Detect which cell encompasses the target text, then output its [x, y] center coordinate. 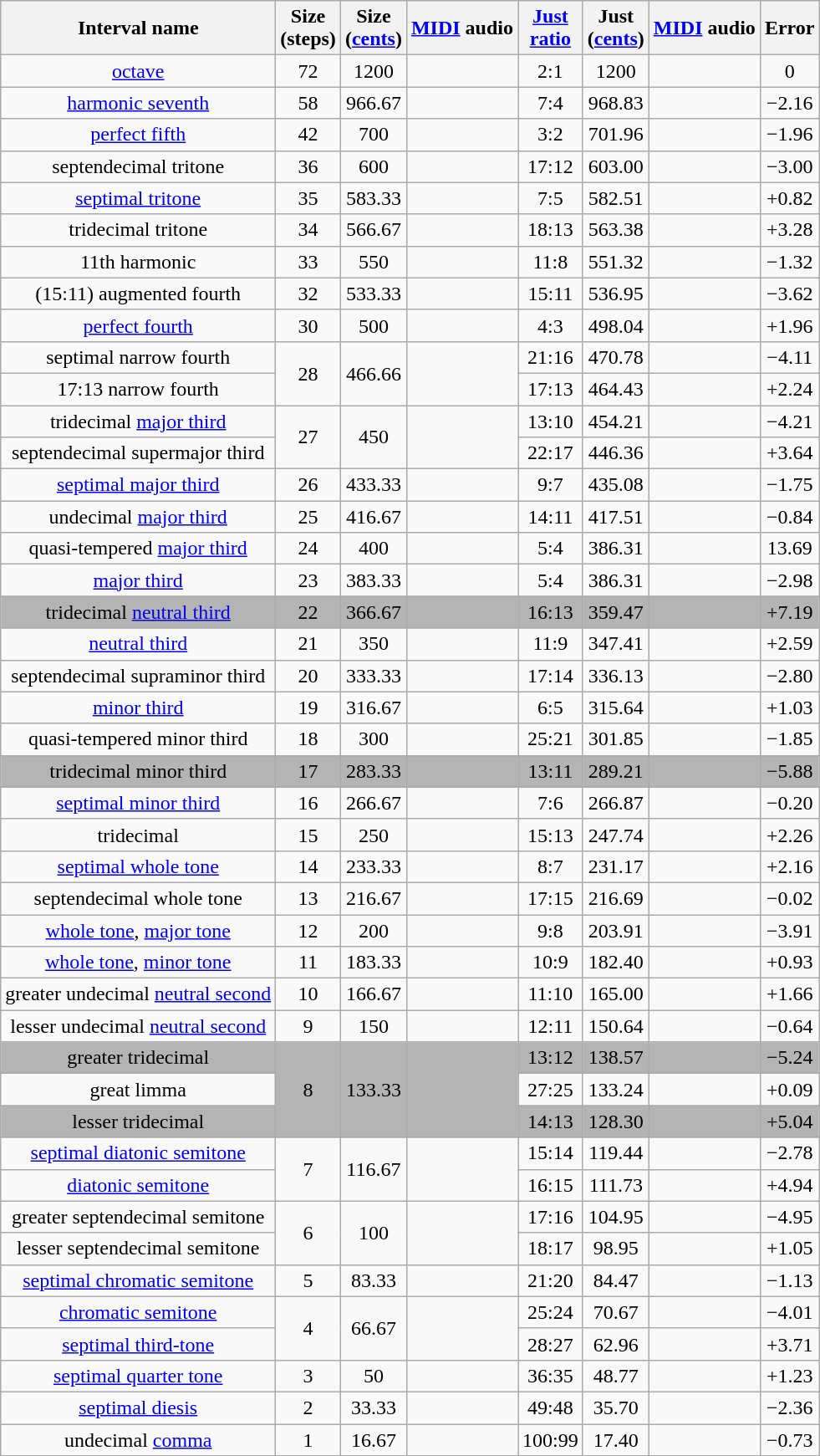
−2.16 [789, 103]
17 [308, 771]
22 [308, 612]
5 [308, 1280]
−0.73 [789, 1439]
3:2 [551, 135]
septimal tritone [139, 198]
100 [373, 1233]
12 [308, 931]
35 [308, 198]
966.67 [373, 103]
359.47 [615, 612]
Error [789, 28]
9 [308, 1026]
563.38 [615, 230]
233.33 [373, 866]
347.41 [615, 644]
17:13 [551, 389]
433.33 [373, 485]
+3.64 [789, 453]
8 [308, 1090]
27 [308, 437]
133.33 [373, 1090]
36:35 [551, 1376]
2:1 [551, 71]
216.67 [373, 898]
+0.93 [789, 963]
454.21 [615, 421]
16:13 [551, 612]
−0.64 [789, 1026]
17:15 [551, 898]
566.67 [373, 230]
−3.91 [789, 931]
−4.11 [789, 357]
250 [373, 835]
104.95 [615, 1217]
216.69 [615, 898]
7:4 [551, 103]
septimal third-tone [139, 1344]
49:48 [551, 1407]
−0.20 [789, 803]
11:8 [551, 262]
lesser undecimal neutral second [139, 1026]
33.33 [373, 1407]
octave [139, 71]
3 [308, 1376]
19 [308, 708]
266.67 [373, 803]
diatonic semitone [139, 1185]
22:17 [551, 453]
100:99 [551, 1439]
−3.00 [789, 166]
septimal whole tone [139, 866]
98.95 [615, 1249]
septendecimal supermajor third [139, 453]
30 [308, 325]
18 [308, 739]
1 [308, 1439]
+0.09 [789, 1090]
20 [308, 676]
11:9 [551, 644]
perfect fifth [139, 135]
−0.02 [789, 898]
289.21 [615, 771]
13 [308, 898]
13.69 [789, 549]
583.33 [373, 198]
17:12 [551, 166]
350 [373, 644]
−0.84 [789, 517]
+3.71 [789, 1344]
150.64 [615, 1026]
14 [308, 866]
−1.13 [789, 1280]
17:16 [551, 1217]
+1.96 [789, 325]
septimal chromatic semitone [139, 1280]
minor third [139, 708]
500 [373, 325]
247.74 [615, 835]
33 [308, 262]
−1.96 [789, 135]
+1.03 [789, 708]
417.51 [615, 517]
septimal diatonic semitone [139, 1153]
chromatic semitone [139, 1312]
25:24 [551, 1312]
greater undecimal neutral second [139, 994]
−2.80 [789, 676]
603.00 [615, 166]
10 [308, 994]
34 [308, 230]
11th harmonic [139, 262]
21 [308, 644]
greater septendecimal semitone [139, 1217]
−4.01 [789, 1312]
10:9 [551, 963]
26 [308, 485]
183.33 [373, 963]
12:11 [551, 1026]
+3.28 [789, 230]
harmonic seventh [139, 103]
600 [373, 166]
316.67 [373, 708]
2 [308, 1407]
4:3 [551, 325]
83.33 [373, 1280]
336.13 [615, 676]
550 [373, 262]
tridecimal tritone [139, 230]
416.67 [373, 517]
18:17 [551, 1249]
lesser septendecimal semitone [139, 1249]
116.67 [373, 1169]
42 [308, 135]
septimal diesis [139, 1407]
203.91 [615, 931]
551.32 [615, 262]
quasi-tempered major third [139, 549]
24 [308, 549]
−4.95 [789, 1217]
+2.24 [789, 389]
9:8 [551, 931]
septimal quarter tone [139, 1376]
−5.24 [789, 1058]
8:7 [551, 866]
266.87 [615, 803]
15:14 [551, 1153]
138.57 [615, 1058]
+1.23 [789, 1376]
470.78 [615, 357]
464.43 [615, 389]
133.24 [615, 1090]
48.77 [615, 1376]
21:20 [551, 1280]
62.96 [615, 1344]
quasi-tempered minor third [139, 739]
−1.85 [789, 739]
72 [308, 71]
450 [373, 437]
Interval name [139, 28]
septendecimal supraminor third [139, 676]
16:15 [551, 1185]
301.85 [615, 739]
366.67 [373, 612]
+5.04 [789, 1121]
700 [373, 135]
435.08 [615, 485]
−4.21 [789, 421]
lesser tridecimal [139, 1121]
25:21 [551, 739]
4 [308, 1328]
533.33 [373, 294]
neutral third [139, 644]
150 [373, 1026]
498.04 [615, 325]
16 [308, 803]
16.67 [373, 1439]
35.70 [615, 1407]
tridecimal minor third [139, 771]
70.67 [615, 1312]
315.64 [615, 708]
septendecimal tritone [139, 166]
+2.59 [789, 644]
18:13 [551, 230]
+0.82 [789, 198]
17.40 [615, 1439]
perfect fourth [139, 325]
major third [139, 580]
32 [308, 294]
6 [308, 1233]
383.33 [373, 580]
15 [308, 835]
536.95 [615, 294]
whole tone, minor tone [139, 963]
165.00 [615, 994]
−2.98 [789, 580]
−3.62 [789, 294]
tridecimal neutral third [139, 612]
+2.26 [789, 835]
+1.05 [789, 1249]
84.47 [615, 1280]
11:10 [551, 994]
50 [373, 1376]
701.96 [615, 135]
septendecimal whole tone [139, 898]
Size (cents) [373, 28]
greater tridecimal [139, 1058]
446.36 [615, 453]
23 [308, 580]
7:5 [551, 198]
+2.16 [789, 866]
166.67 [373, 994]
11 [308, 963]
Just (cents) [615, 28]
58 [308, 103]
36 [308, 166]
14:13 [551, 1121]
283.33 [373, 771]
Just ratio [551, 28]
undecimal major third [139, 517]
13:10 [551, 421]
7:6 [551, 803]
+1.66 [789, 994]
17:14 [551, 676]
182.40 [615, 963]
9:7 [551, 485]
whole tone, major tone [139, 931]
−2.36 [789, 1407]
septimal narrow fourth [139, 357]
(15:11) augmented fourth [139, 294]
0 [789, 71]
28 [308, 373]
231.17 [615, 866]
27:25 [551, 1090]
+7.19 [789, 612]
13:12 [551, 1058]
466.66 [373, 373]
17:13 narrow fourth [139, 389]
+4.94 [789, 1185]
300 [373, 739]
111.73 [615, 1185]
582.51 [615, 198]
15:13 [551, 835]
128.30 [615, 1121]
400 [373, 549]
Size (steps) [308, 28]
13:11 [551, 771]
−2.78 [789, 1153]
septimal minor third [139, 803]
333.33 [373, 676]
−5.88 [789, 771]
7 [308, 1169]
25 [308, 517]
−1.32 [789, 262]
6:5 [551, 708]
great limma [139, 1090]
28:27 [551, 1344]
21:16 [551, 357]
200 [373, 931]
15:11 [551, 294]
14:11 [551, 517]
968.83 [615, 103]
undecimal comma [139, 1439]
66.67 [373, 1328]
−1.75 [789, 485]
septimal major third [139, 485]
tridecimal [139, 835]
119.44 [615, 1153]
tridecimal major third [139, 421]
